Provide the [x, y] coordinate of the cell's center where the given text is located.  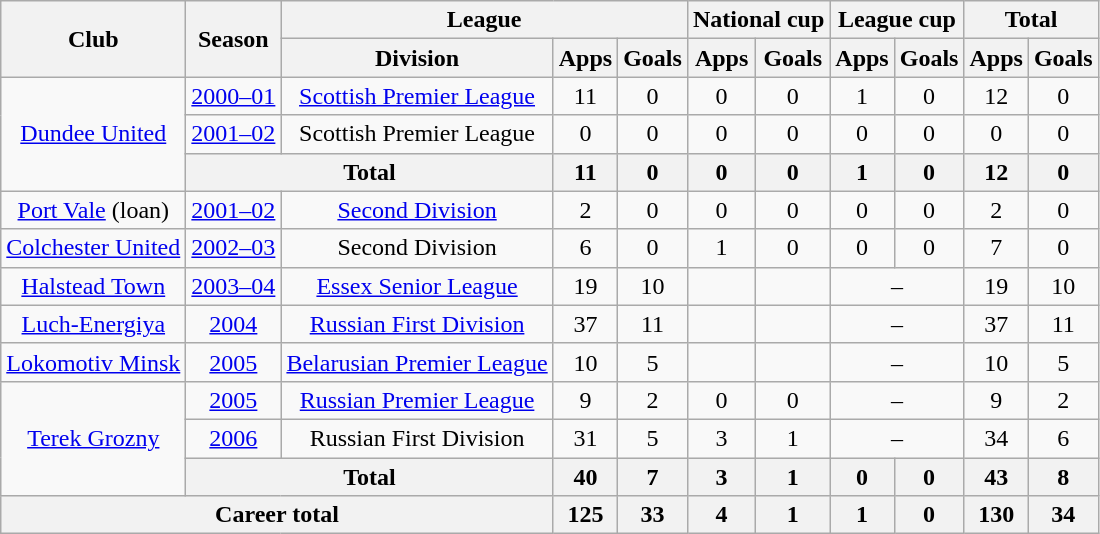
Club [94, 39]
2000–01 [234, 96]
2003–04 [234, 286]
League [484, 20]
National cup [758, 20]
33 [653, 515]
Essex Senior League [417, 286]
Career total [277, 515]
Luch-Energiya [94, 324]
130 [996, 515]
2002–03 [234, 248]
40 [585, 477]
Belarusian Premier League [417, 362]
125 [585, 515]
2004 [234, 324]
Lokomotiv Minsk [94, 362]
Port Vale (loan) [94, 210]
Colchester United [94, 248]
4 [721, 515]
8 [1063, 477]
Russian Premier League [417, 400]
League cup [897, 20]
31 [585, 438]
Halstead Town [94, 286]
Division [417, 58]
Season [234, 39]
43 [996, 477]
Dundee United [94, 134]
Terek Grozny [94, 438]
2006 [234, 438]
